Search for the cell housing the specified text and yield its (x, y) center coordinate. 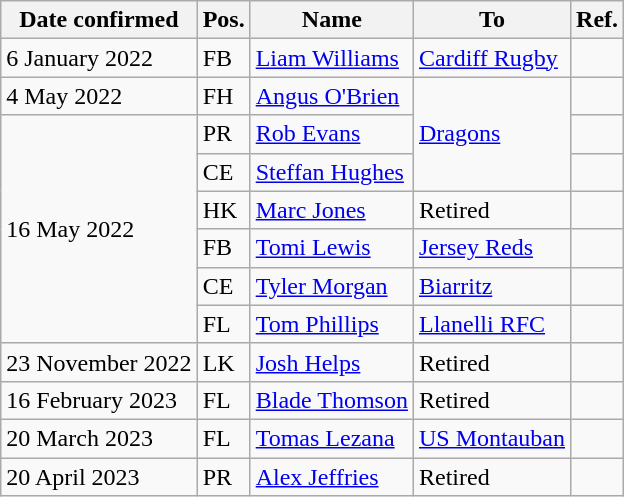
16 May 2022 (99, 229)
23 November 2022 (99, 362)
20 April 2023 (99, 477)
Liam Williams (332, 58)
Tomas Lezana (332, 438)
LK (224, 362)
HK (224, 210)
Josh Helps (332, 362)
Ref. (598, 20)
Marc Jones (332, 210)
Blade Thomson (332, 400)
Tom Phillips (332, 324)
4 May 2022 (99, 96)
Biarritz (492, 286)
Dragons (492, 134)
US Montauban (492, 438)
Jersey Reds (492, 248)
Pos. (224, 20)
6 January 2022 (99, 58)
Tyler Morgan (332, 286)
Date confirmed (99, 20)
Llanelli RFC (492, 324)
Steffan Hughes (332, 172)
16 February 2023 (99, 400)
To (492, 20)
20 March 2023 (99, 438)
Alex Jeffries (332, 477)
Rob Evans (332, 134)
FH (224, 96)
Name (332, 20)
Cardiff Rugby (492, 58)
Tomi Lewis (332, 248)
Angus O'Brien (332, 96)
